Find where the given text appears and provide that cell's center as [X, Y] coordinate. 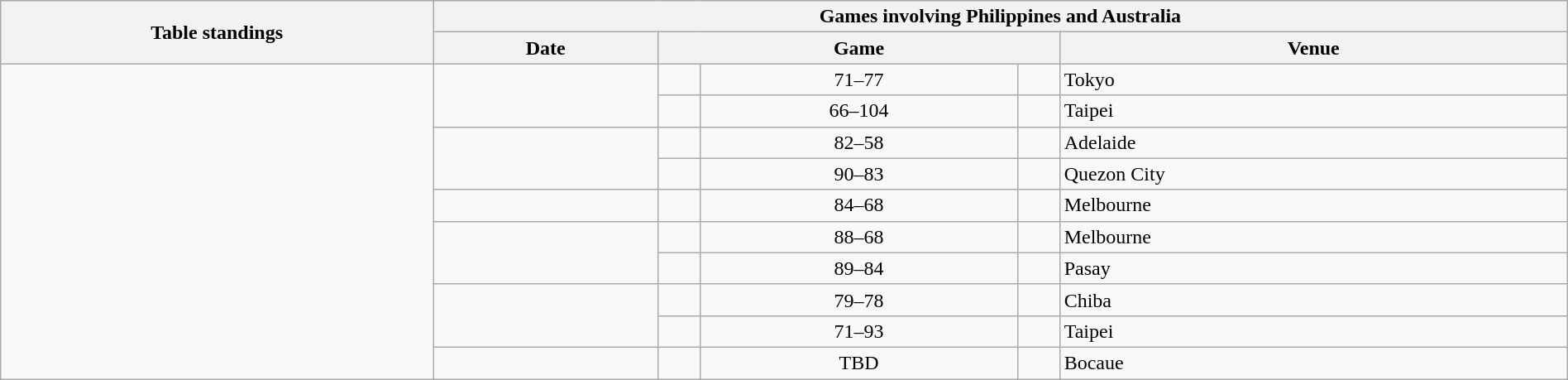
88–68 [858, 237]
Adelaide [1313, 142]
82–58 [858, 142]
Date [546, 48]
Table standings [217, 32]
Tokyo [1313, 79]
84–68 [858, 205]
Pasay [1313, 268]
Game [858, 48]
79–78 [858, 300]
71–93 [858, 331]
Games involving Philippines and Australia [1001, 17]
90–83 [858, 174]
Chiba [1313, 300]
TBD [858, 363]
Quezon City [1313, 174]
71–77 [858, 79]
Bocaue [1313, 363]
66–104 [858, 111]
Venue [1313, 48]
89–84 [858, 268]
